Determine the [x, y] coordinate at the center of the cell enclosing the given text.  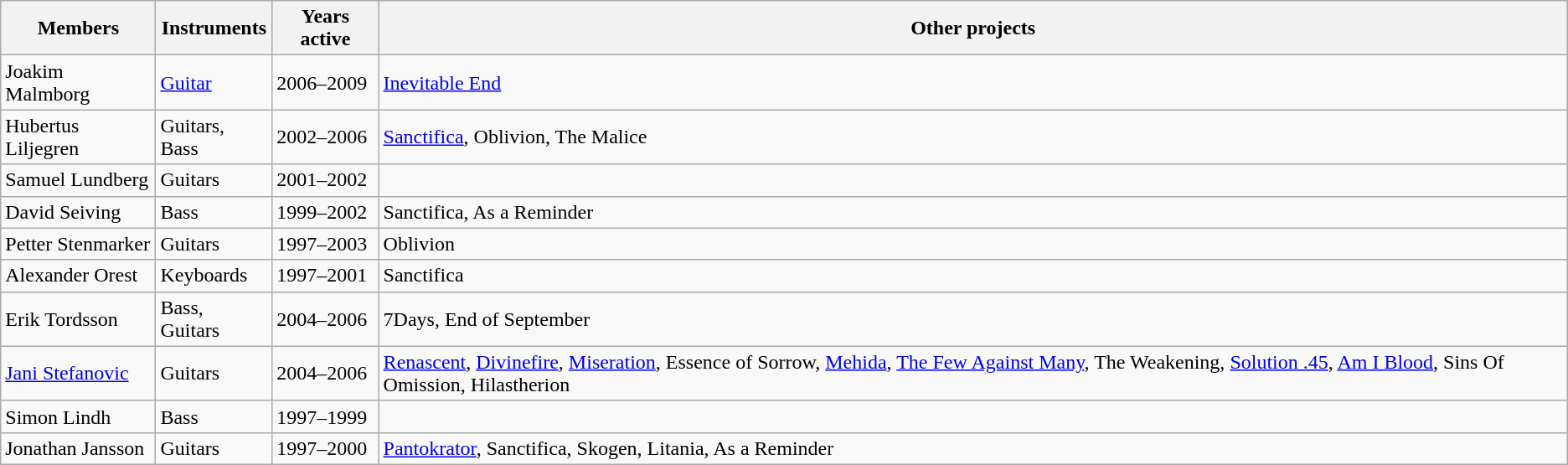
7Days, End of September [973, 318]
Years active [325, 28]
Hubertus Liljegren [79, 137]
Petter Stenmarker [79, 244]
Alexander Orest [79, 276]
Sanctifica, Oblivion, The Malice [973, 137]
Jani Stefanovic [79, 374]
Bass, Guitars [214, 318]
Joakim Malmborg [79, 82]
Erik Tordsson [79, 318]
Samuel Lundberg [79, 180]
Pantokrator, Sanctifica, Skogen, Litania, As a Reminder [973, 448]
Keyboards [214, 276]
1999–2002 [325, 212]
2006–2009 [325, 82]
Guitar [214, 82]
1997–2001 [325, 276]
2002–2006 [325, 137]
David Seiving [79, 212]
1997–2000 [325, 448]
Oblivion [973, 244]
Instruments [214, 28]
1997–1999 [325, 416]
2001–2002 [325, 180]
Inevitable End [973, 82]
Members [79, 28]
Other projects [973, 28]
Sanctifica [973, 276]
Sanctifica, As a Reminder [973, 212]
Simon Lindh [79, 416]
1997–2003 [325, 244]
Jonathan Jansson [79, 448]
Guitars, Bass [214, 137]
